Search for the cell housing the specified text and yield its [X, Y] center coordinate. 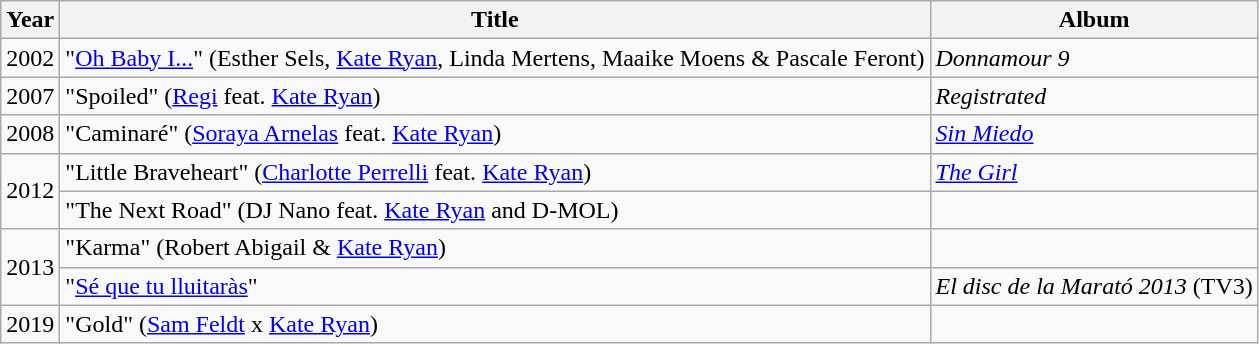
Title [495, 20]
2008 [30, 134]
El disc de la Marató 2013 (TV3) [1094, 286]
2012 [30, 191]
Donnamour 9 [1094, 58]
"Spoiled" (Regi feat. Kate Ryan) [495, 96]
Year [30, 20]
Album [1094, 20]
"Karma" (Robert Abigail & Kate Ryan) [495, 248]
"Gold" (Sam Feldt x Kate Ryan) [495, 324]
2019 [30, 324]
"Caminaré" (Soraya Arnelas feat. Kate Ryan) [495, 134]
Registrated [1094, 96]
2013 [30, 267]
Sin Miedo [1094, 134]
The Girl [1094, 172]
2002 [30, 58]
2007 [30, 96]
"Oh Baby I..." (Esther Sels, Kate Ryan, Linda Mertens, Maaike Moens & Pascale Feront) [495, 58]
"The Next Road" (DJ Nano feat. Kate Ryan and D-MOL) [495, 210]
"Little Braveheart" (Charlotte Perrelli feat. Kate Ryan) [495, 172]
"Sé que tu lluitaràs" [495, 286]
